From the cell containing the given text, extract its center point as [x, y] coordinate. 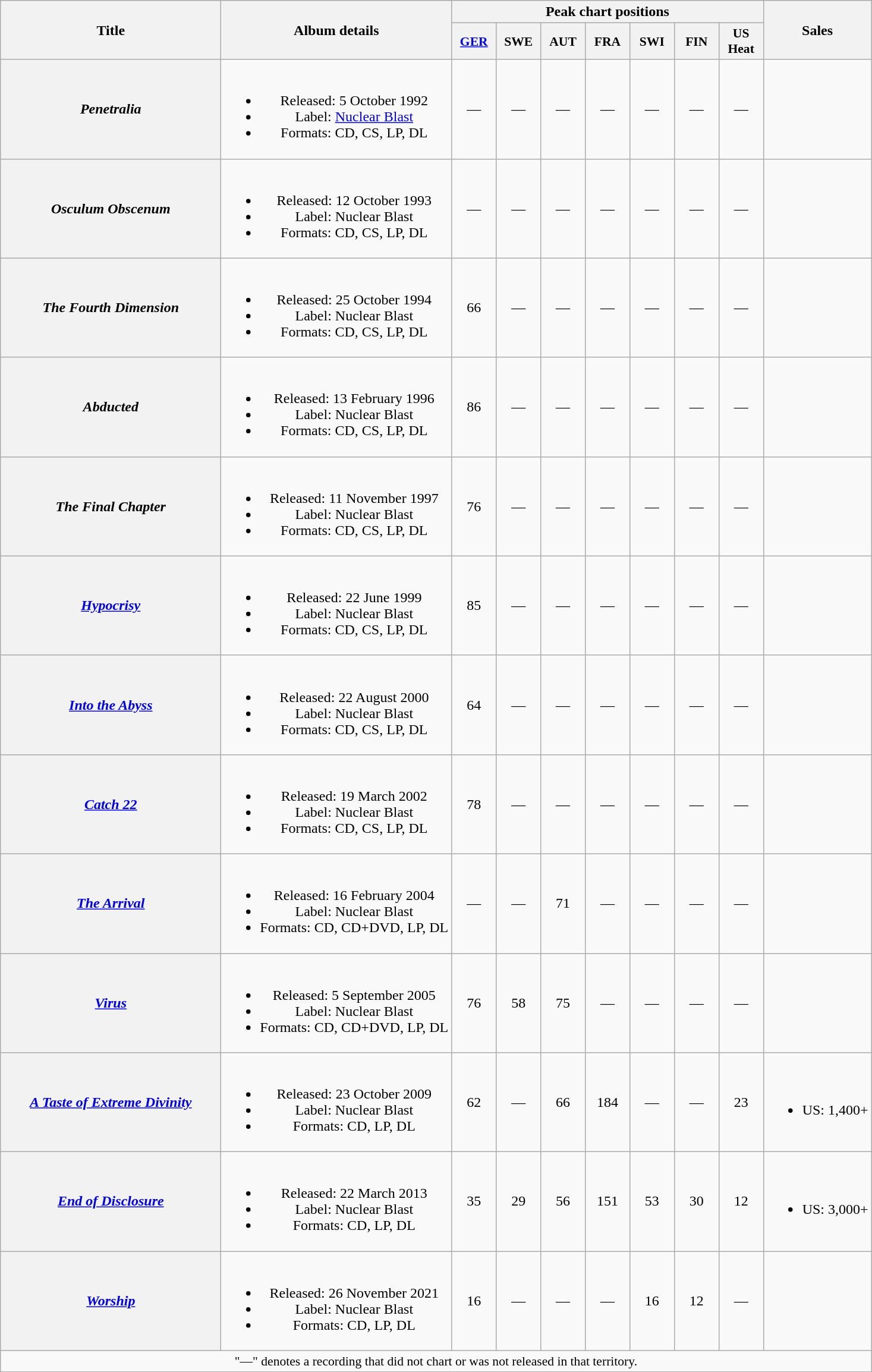
Released: 5 September 2005Label: Nuclear BlastFormats: CD, CD+DVD, LP, DL [336, 1003]
58 [518, 1003]
Released: 25 October 1994Label: Nuclear BlastFormats: CD, CS, LP, DL [336, 308]
71 [564, 904]
85 [474, 605]
30 [697, 1202]
Abducted [111, 407]
Released: 23 October 2009Label: Nuclear BlastFormats: CD, LP, DL [336, 1102]
Title [111, 30]
US Heat [741, 42]
US: 1,400+ [817, 1102]
End of Disclosure [111, 1202]
Released: 26 November 2021Label: Nuclear BlastFormats: CD, LP, DL [336, 1301]
US: 3,000+ [817, 1202]
Album details [336, 30]
SWI [651, 42]
Into the Abyss [111, 705]
62 [474, 1102]
53 [651, 1202]
Released: 16 February 2004Label: Nuclear BlastFormats: CD, CD+DVD, LP, DL [336, 904]
Catch 22 [111, 804]
FIN [697, 42]
23 [741, 1102]
29 [518, 1202]
Released: 22 June 1999Label: Nuclear BlastFormats: CD, CS, LP, DL [336, 605]
FRA [607, 42]
56 [564, 1202]
184 [607, 1102]
86 [474, 407]
A Taste of Extreme Divinity [111, 1102]
Released: 22 August 2000Label: Nuclear BlastFormats: CD, CS, LP, DL [336, 705]
The Final Chapter [111, 506]
Released: 12 October 1993Label: Nuclear BlastFormats: CD, CS, LP, DL [336, 208]
Released: 11 November 1997Label: Nuclear BlastFormats: CD, CS, LP, DL [336, 506]
Released: 5 October 1992Label: Nuclear BlastFormats: CD, CS, LP, DL [336, 109]
75 [564, 1003]
Penetralia [111, 109]
Released: 19 March 2002Label: Nuclear BlastFormats: CD, CS, LP, DL [336, 804]
Released: 13 February 1996Label: Nuclear BlastFormats: CD, CS, LP, DL [336, 407]
Worship [111, 1301]
78 [474, 804]
Osculum Obscenum [111, 208]
AUT [564, 42]
Hypocrisy [111, 605]
GER [474, 42]
SWE [518, 42]
Peak chart positions [607, 12]
The Fourth Dimension [111, 308]
Released: 22 March 2013Label: Nuclear BlastFormats: CD, LP, DL [336, 1202]
Sales [817, 30]
64 [474, 705]
"—" denotes a recording that did not chart or was not released in that territory. [436, 1361]
35 [474, 1202]
Virus [111, 1003]
The Arrival [111, 904]
151 [607, 1202]
